Identify which cell holds the provided text, then report its [x, y] central coordinate. 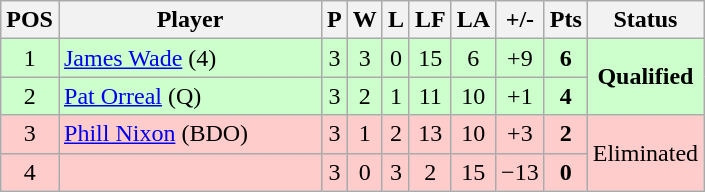
+1 [520, 96]
Eliminated [645, 153]
Player [190, 20]
+9 [520, 58]
Status [645, 20]
Pts [566, 20]
LA [473, 20]
P [335, 20]
LF [430, 20]
L [396, 20]
James Wade (4) [190, 58]
11 [430, 96]
POS [30, 20]
−13 [520, 172]
13 [430, 134]
Qualified [645, 77]
+3 [520, 134]
+/- [520, 20]
W [364, 20]
Phill Nixon (BDO) [190, 134]
Pat Orreal (Q) [190, 96]
